Pinpoint the cell where the given text exists, returning its (x, y) midpoint coordinate. 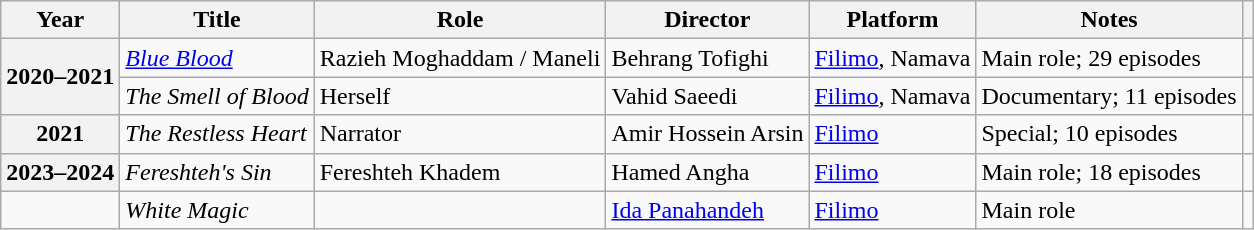
2023–2024 (60, 172)
Main role; 18 episodes (1109, 172)
Main role; 29 episodes (1109, 58)
Director (708, 20)
Main role (1109, 210)
The Smell of Blood (217, 96)
Herself (460, 96)
2021 (60, 134)
Ida Panahandeh (708, 210)
Hamed Angha (708, 172)
Year (60, 20)
Notes (1109, 20)
Title (217, 20)
Fereshteh's Sin (217, 172)
The Restless Heart (217, 134)
Vahid Saeedi (708, 96)
Fereshteh Khadem (460, 172)
Platform (892, 20)
2020–2021 (60, 77)
Blue Blood (217, 58)
Behrang Tofighi (708, 58)
Narrator (460, 134)
Amir Hossein Arsin (708, 134)
Special; 10 episodes (1109, 134)
Documentary; 11 episodes (1109, 96)
Role (460, 20)
Razieh Moghaddam / Maneli (460, 58)
White Magic (217, 210)
